Find where the given text appears and provide that cell's center as (X, Y) coordinate. 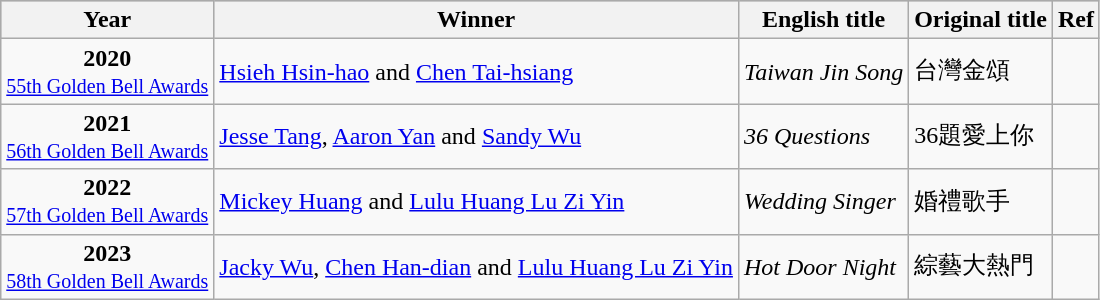
2021 56th Golden Bell Awards (108, 136)
English title (823, 20)
Hot Door Night (823, 266)
Ref (1076, 20)
36題愛上你 (981, 136)
台灣金頌 (981, 72)
綜藝大熱門 (981, 266)
36 Questions (823, 136)
2022 57th Golden Bell Awards (108, 202)
婚禮歌手 (981, 202)
Winner (476, 20)
Taiwan Jin Song (823, 72)
Wedding Singer (823, 202)
Year (108, 20)
Hsieh Hsin-hao and Chen Tai-hsiang (476, 72)
Mickey Huang and Lulu Huang Lu Zi Yin (476, 202)
Original title (981, 20)
2023 58th Golden Bell Awards (108, 266)
2020 55th Golden Bell Awards (108, 72)
Jesse Tang, Aaron Yan and Sandy Wu (476, 136)
Jacky Wu, Chen Han-dian and Lulu Huang Lu Zi Yin (476, 266)
